Pinpoint the cell where the given text exists, returning its [x, y] midpoint coordinate. 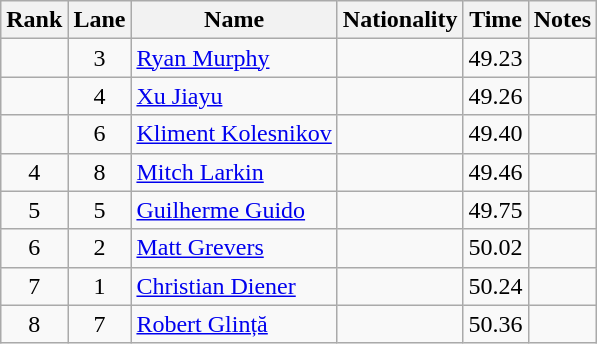
1 [100, 286]
Christian Diener [234, 286]
49.23 [496, 58]
Robert Glință [234, 324]
50.02 [496, 248]
Notes [562, 20]
Mitch Larkin [234, 172]
50.36 [496, 324]
Nationality [400, 20]
Lane [100, 20]
Rank [34, 20]
49.75 [496, 210]
49.26 [496, 96]
Kliment Kolesnikov [234, 134]
50.24 [496, 286]
Name [234, 20]
Matt Grevers [234, 248]
Time [496, 20]
2 [100, 248]
49.40 [496, 134]
3 [100, 58]
Guilherme Guido [234, 210]
Xu Jiayu [234, 96]
Ryan Murphy [234, 58]
49.46 [496, 172]
